Capture the cell that displays the provided text and extract its (x, y) central coordinate. 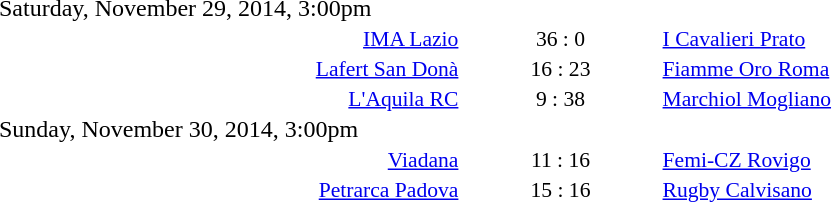
36 : 0 (560, 38)
11 : 16 (560, 160)
16 : 23 (560, 68)
9 : 38 (560, 98)
